Extract the (X, Y) coordinate from the center of the cell holding the provided text.  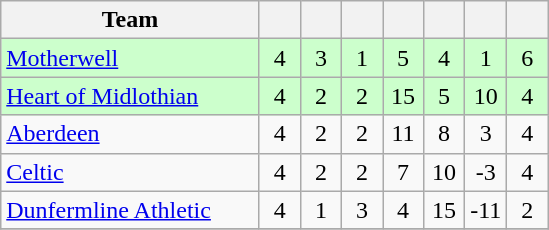
11 (402, 134)
Celtic (130, 172)
-11 (486, 210)
Team (130, 20)
-3 (486, 172)
Motherwell (130, 58)
Heart of Midlothian (130, 96)
Aberdeen (130, 134)
8 (444, 134)
Dunfermline Athletic (130, 210)
7 (402, 172)
6 (528, 58)
